Capture the cell that displays the provided text and extract its (x, y) central coordinate. 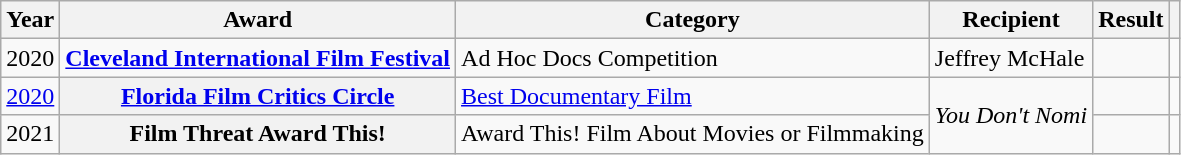
You Don't Nomi (1010, 115)
Film Threat Award This! (258, 134)
Year (30, 20)
2021 (30, 134)
Category (693, 20)
Award (258, 20)
Florida Film Critics Circle (258, 96)
Result (1131, 20)
Best Documentary Film (693, 96)
Jeffrey McHale (1010, 58)
Cleveland International Film Festival (258, 58)
Recipient (1010, 20)
Ad Hoc Docs Competition (693, 58)
Award This! Film About Movies or Filmmaking (693, 134)
